Return the (x, y) coordinate for the center point of the cell that contains the specified text.  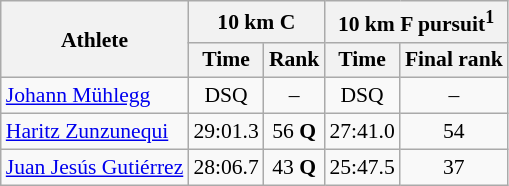
Final rank (454, 60)
10 km C (256, 22)
Johann Mühlegg (95, 96)
56 Q (294, 132)
Haritz Zunzunequi (95, 132)
Juan Jesús Gutiérrez (95, 167)
28:06.7 (226, 167)
Athlete (95, 40)
54 (454, 132)
25:47.5 (362, 167)
27:41.0 (362, 132)
10 km F pursuit1 (416, 22)
37 (454, 167)
29:01.3 (226, 132)
43 Q (294, 167)
Rank (294, 60)
